Output the [X, Y] coordinate of the center of the cell containing the given text.  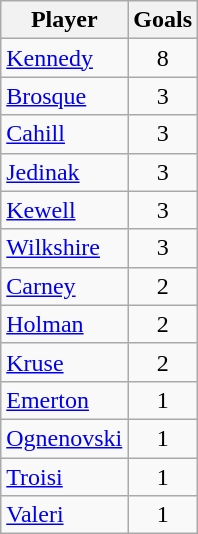
Goals [163, 20]
Jedinak [64, 172]
Kruse [64, 362]
Valeri [64, 515]
Brosque [64, 96]
Holman [64, 324]
Carney [64, 286]
8 [163, 58]
Player [64, 20]
Kennedy [64, 58]
Ognenovski [64, 438]
Kewell [64, 210]
Cahill [64, 134]
Troisi [64, 477]
Wilkshire [64, 248]
Emerton [64, 400]
